Pinpoint the cell where the given text exists, returning its [X, Y] midpoint coordinate. 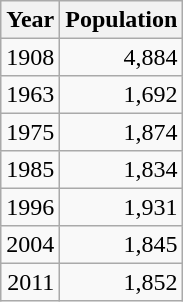
1,845 [122, 244]
1996 [30, 206]
Population [122, 20]
1,852 [122, 282]
1,931 [122, 206]
1975 [30, 132]
1,874 [122, 132]
1908 [30, 56]
Year [30, 20]
2004 [30, 244]
4,884 [122, 56]
1963 [30, 94]
1985 [30, 170]
1,834 [122, 170]
1,692 [122, 94]
2011 [30, 282]
